Capture the cell that displays the provided text and extract its (x, y) central coordinate. 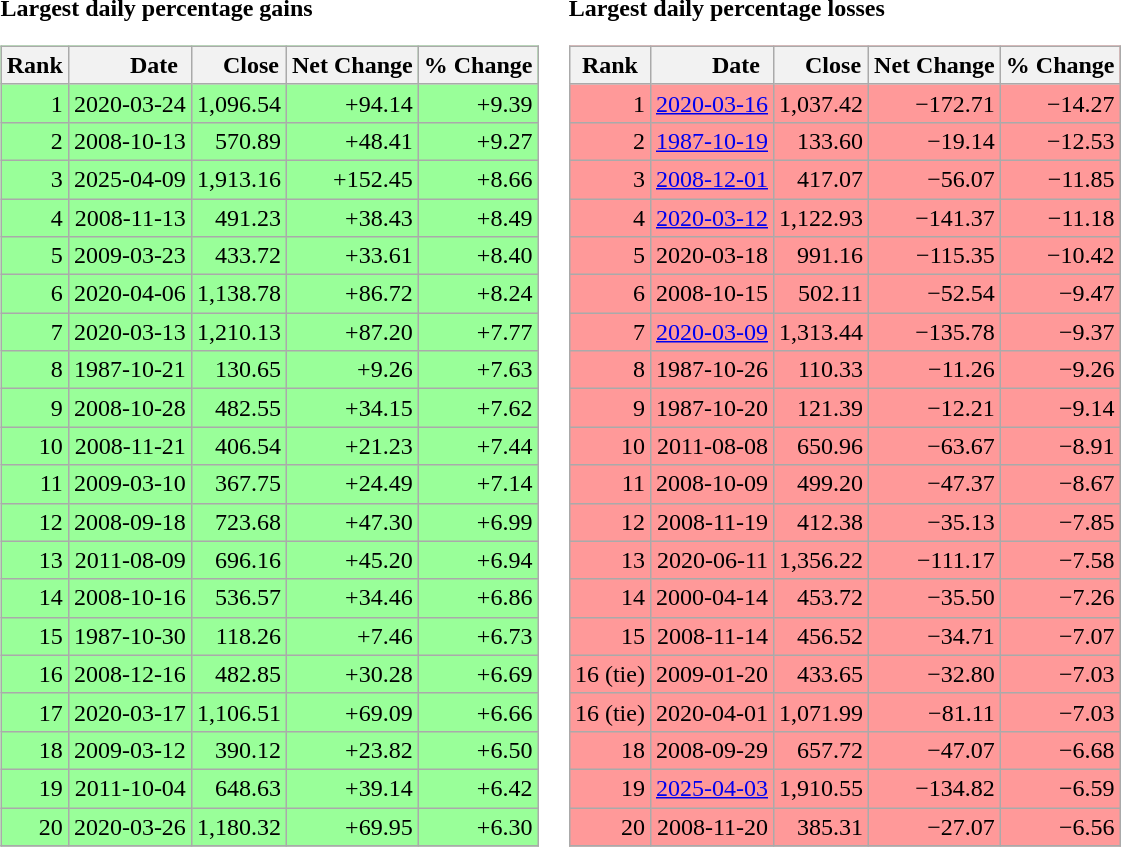
2008-10-28 (130, 408)
2008-09-29 (712, 750)
1,106.51 (238, 712)
−141.37 (935, 217)
1,910.55 (822, 788)
+9.27 (478, 141)
2009-03-23 (130, 256)
453.72 (822, 598)
−7.26 (1060, 598)
+39.14 (352, 788)
+152.45 (352, 179)
+69.95 (352, 827)
2008-10-13 (130, 141)
1,122.93 (822, 217)
+86.72 (352, 294)
−9.26 (1060, 370)
−12.21 (935, 408)
−9.14 (1060, 408)
−115.35 (935, 256)
2008-12-16 (130, 674)
491.23 (238, 217)
2008-11-21 (130, 446)
2020-03-17 (130, 712)
2008-10-09 (712, 484)
+9.39 (478, 103)
417.07 (822, 179)
+8.24 (478, 294)
499.20 (822, 484)
−14.27 (1060, 103)
+48.41 (352, 141)
−47.37 (935, 484)
+87.20 (352, 332)
2025-04-09 (130, 179)
+9.26 (352, 370)
1,180.32 (238, 827)
1987-10-26 (712, 370)
−34.71 (935, 636)
+6.99 (478, 522)
+8.40 (478, 256)
+7.77 (478, 332)
130.65 (238, 370)
+33.61 (352, 256)
1987-10-20 (712, 408)
2025-04-03 (712, 788)
+30.28 (352, 674)
2020-03-09 (712, 332)
1,138.78 (238, 294)
2020-03-26 (130, 827)
1,210.13 (238, 332)
−9.47 (1060, 294)
+8.66 (478, 179)
2009-01-20 (712, 674)
570.89 (238, 141)
1,037.42 (822, 103)
−134.82 (935, 788)
+6.50 (478, 750)
1987-10-30 (130, 636)
2008-11-19 (712, 522)
1,913.16 (238, 179)
2020-06-11 (712, 560)
−35.50 (935, 598)
+6.69 (478, 674)
433.65 (822, 674)
723.68 (238, 522)
−11.26 (935, 370)
648.63 (238, 788)
2000-04-14 (712, 598)
+6.42 (478, 788)
2009-03-10 (130, 484)
1,313.44 (822, 332)
−63.67 (935, 446)
2011-10-04 (130, 788)
536.57 (238, 598)
−11.85 (1060, 179)
+69.09 (352, 712)
2008-09-18 (130, 522)
696.16 (238, 560)
−56.07 (935, 179)
−7.85 (1060, 522)
−7.07 (1060, 636)
+6.30 (478, 827)
−19.14 (935, 141)
−8.67 (1060, 484)
456.52 (822, 636)
+45.20 (352, 560)
2020-03-12 (712, 217)
433.72 (238, 256)
−52.54 (935, 294)
2008-10-15 (712, 294)
−81.11 (935, 712)
1987-10-21 (130, 370)
2009-03-12 (130, 750)
650.96 (822, 446)
−111.17 (935, 560)
385.31 (822, 827)
−12.53 (1060, 141)
+6.73 (478, 636)
390.12 (238, 750)
+7.14 (478, 484)
+38.43 (352, 217)
−11.18 (1060, 217)
−172.71 (935, 103)
−135.78 (935, 332)
2011-08-08 (712, 446)
1,071.99 (822, 712)
+94.14 (352, 103)
−6.56 (1060, 827)
−6.68 (1060, 750)
2008-12-01 (712, 179)
+7.62 (478, 408)
+34.15 (352, 408)
−10.42 (1060, 256)
406.54 (238, 446)
482.85 (238, 674)
482.55 (238, 408)
+6.94 (478, 560)
2008-11-20 (712, 827)
412.38 (822, 522)
+21.23 (352, 446)
−32.80 (935, 674)
133.60 (822, 141)
2008-11-14 (712, 636)
121.39 (822, 408)
−27.07 (935, 827)
+7.46 (352, 636)
+6.66 (478, 712)
110.33 (822, 370)
+23.82 (352, 750)
+7.44 (478, 446)
17 (34, 712)
−7.58 (1060, 560)
2020-03-16 (712, 103)
−47.07 (935, 750)
+8.49 (478, 217)
+7.63 (478, 370)
2008-10-16 (130, 598)
1,096.54 (238, 103)
2008-11-13 (130, 217)
−9.37 (1060, 332)
−8.91 (1060, 446)
2011-08-09 (130, 560)
502.11 (822, 294)
991.16 (822, 256)
2020-04-01 (712, 712)
2020-03-18 (712, 256)
2020-04-06 (130, 294)
+34.46 (352, 598)
1,356.22 (822, 560)
−6.59 (1060, 788)
2020-03-13 (130, 332)
118.26 (238, 636)
657.72 (822, 750)
+24.49 (352, 484)
+6.86 (478, 598)
−35.13 (935, 522)
+47.30 (352, 522)
1987-10-19 (712, 141)
367.75 (238, 484)
2020-03-24 (130, 103)
16 (34, 674)
